Scan for the cell matching the given text and deliver its [x, y] coordinate at center. 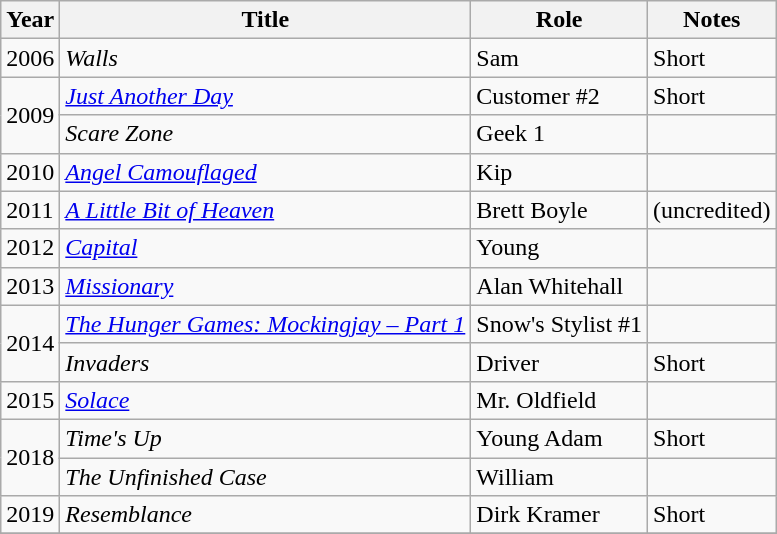
Young [560, 248]
Mr. Oldfield [560, 400]
Notes [712, 20]
2009 [30, 115]
2019 [30, 515]
Solace [266, 400]
Kip [560, 172]
Time's Up [266, 438]
Customer #2 [560, 96]
Year [30, 20]
Role [560, 20]
2013 [30, 286]
2018 [30, 457]
Walls [266, 58]
Brett Boyle [560, 210]
Missionary [266, 286]
Alan Whitehall [560, 286]
Angel Camouflaged [266, 172]
Title [266, 20]
A Little Bit of Heaven [266, 210]
2006 [30, 58]
The Hunger Games: Mockingjay – Part 1 [266, 324]
Driver [560, 362]
2014 [30, 343]
Just Another Day [266, 96]
The Unfinished Case [266, 477]
Invaders [266, 362]
2010 [30, 172]
(uncredited) [712, 210]
Capital [266, 248]
Scare Zone [266, 134]
Dirk Kramer [560, 515]
2015 [30, 400]
Young Adam [560, 438]
Geek 1 [560, 134]
William [560, 477]
2012 [30, 248]
Snow's Stylist #1 [560, 324]
2011 [30, 210]
Resemblance [266, 515]
Sam [560, 58]
